Extract the (x, y) coordinate from the center of the cell holding the provided text.  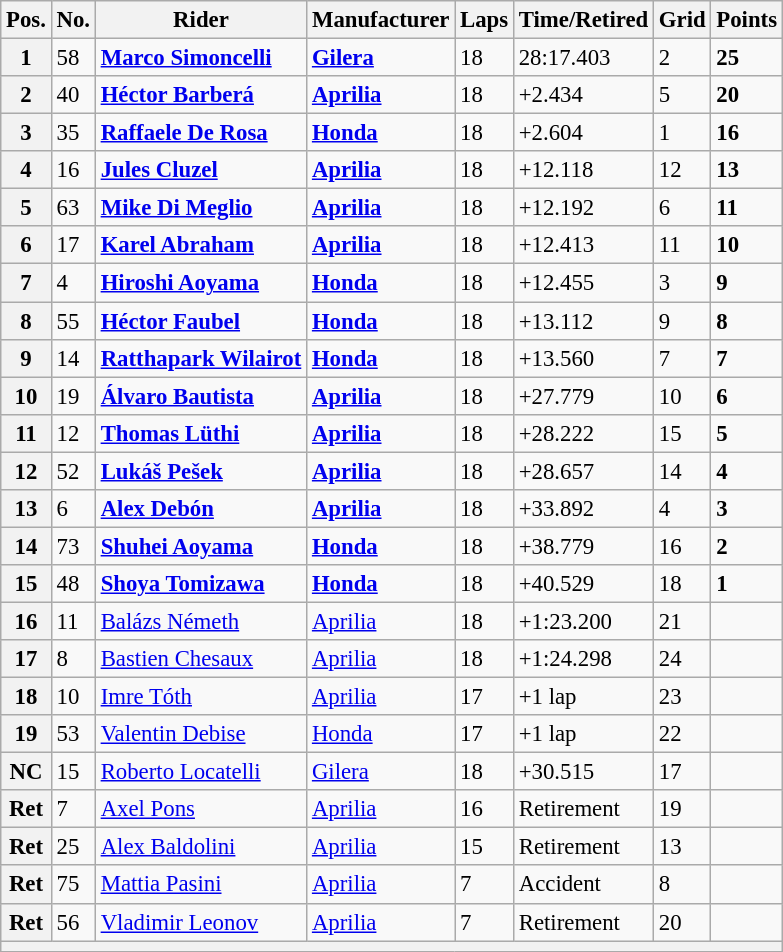
+1:23.200 (583, 621)
Mattia Pasini (200, 885)
No. (73, 20)
Balázs Németh (200, 621)
Vladimir Leonov (200, 922)
28:17.403 (583, 58)
40 (73, 95)
73 (73, 546)
+13.560 (583, 358)
63 (73, 208)
58 (73, 58)
Pos. (26, 20)
Karel Abraham (200, 245)
+40.529 (583, 584)
48 (73, 584)
+33.892 (583, 509)
Time/Retired (583, 20)
23 (682, 697)
35 (73, 133)
+28.657 (583, 471)
Rider (200, 20)
75 (73, 885)
Laps (484, 20)
56 (73, 922)
55 (73, 321)
Valentin Debise (200, 734)
Manufacturer (381, 20)
+13.112 (583, 321)
53 (73, 734)
Lukáš Pešek (200, 471)
Hiroshi Aoyama (200, 283)
+2.434 (583, 95)
NC (26, 772)
+30.515 (583, 772)
Marco Simoncelli (200, 58)
Alex Baldolini (200, 847)
Shoya Tomizawa (200, 584)
+28.222 (583, 433)
+1:24.298 (583, 659)
+12.192 (583, 208)
Roberto Locatelli (200, 772)
Grid (682, 20)
Accident (583, 885)
+12.413 (583, 245)
21 (682, 621)
52 (73, 471)
Thomas Lüthi (200, 433)
+2.604 (583, 133)
Héctor Barberá (200, 95)
+27.779 (583, 396)
Bastien Chesaux (200, 659)
Jules Cluzel (200, 170)
Points (746, 20)
Axel Pons (200, 809)
Raffaele De Rosa (200, 133)
Mike Di Meglio (200, 208)
22 (682, 734)
Imre Tóth (200, 697)
Álvaro Bautista (200, 396)
Shuhei Aoyama (200, 546)
Ratthapark Wilairot (200, 358)
+12.455 (583, 283)
+12.118 (583, 170)
24 (682, 659)
Alex Debón (200, 509)
Héctor Faubel (200, 321)
+38.779 (583, 546)
